Pinpoint the cell where the given text exists, returning its [X, Y] midpoint coordinate. 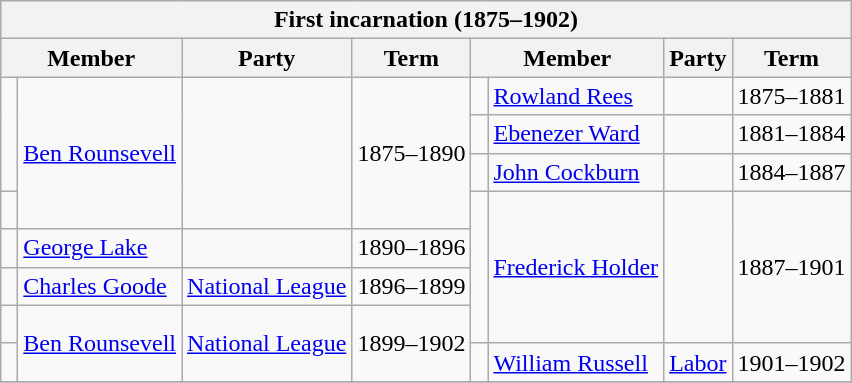
George Lake [100, 248]
Rowland Rees [576, 96]
1899–1902 [412, 343]
1887–1901 [792, 267]
Charles Goode [100, 286]
William Russell [576, 362]
1896–1899 [412, 286]
1875–1881 [792, 96]
Frederick Holder [576, 267]
Ebenezer Ward [576, 134]
Labor [698, 362]
1881–1884 [792, 134]
1884–1887 [792, 172]
John Cockburn [576, 172]
First incarnation (1875–1902) [426, 20]
1901–1902 [792, 362]
1890–1896 [412, 248]
1875–1890 [412, 153]
